Output the [X, Y] coordinate of the center of the cell containing the given text.  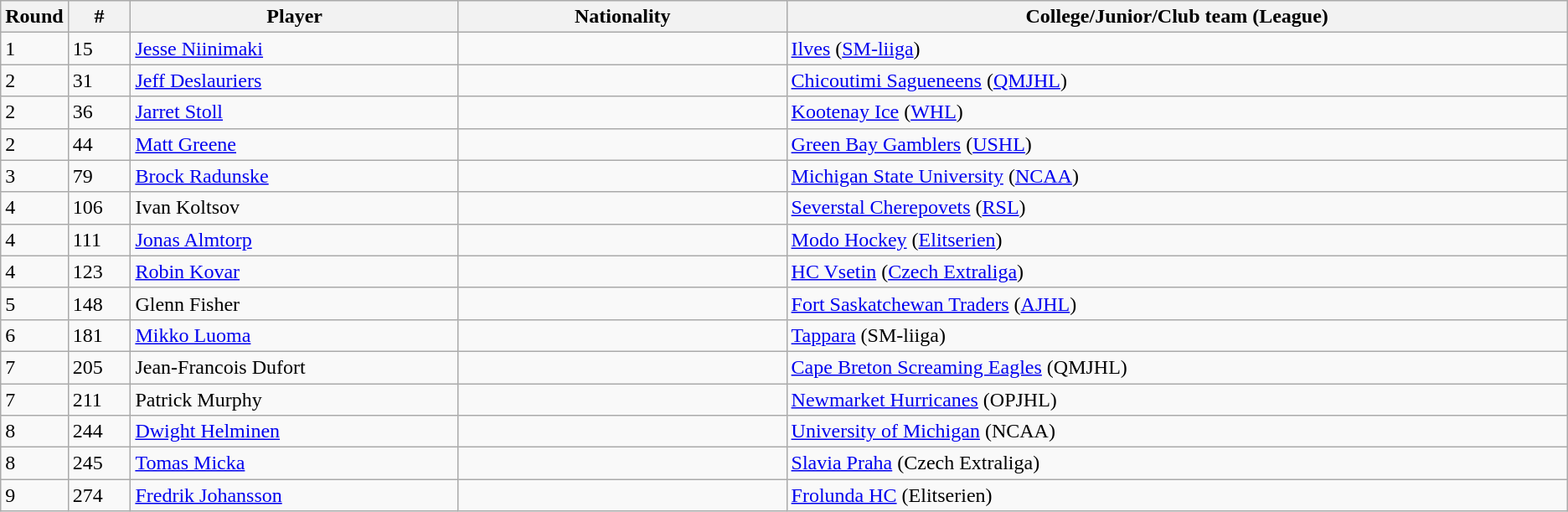
44 [99, 144]
Glenn Fisher [295, 303]
College/Junior/Club team (League) [1177, 17]
244 [99, 432]
Nationality [622, 17]
9 [34, 495]
Ilves (SM-liiga) [1177, 49]
79 [99, 176]
Green Bay Gamblers (USHL) [1177, 144]
Frolunda HC (Elitserien) [1177, 495]
Ivan Koltsov [295, 208]
5 [34, 303]
Jeff Deslauriers [295, 80]
Jonas Almtorp [295, 240]
Michigan State University (NCAA) [1177, 176]
Jesse Niinimaki [295, 49]
Modo Hockey (Elitserien) [1177, 240]
University of Michigan (NCAA) [1177, 432]
245 [99, 463]
123 [99, 272]
Slavia Praha (Czech Extraliga) [1177, 463]
Jean-Francois Dufort [295, 367]
181 [99, 335]
Matt Greene [295, 144]
31 [99, 80]
Patrick Murphy [295, 400]
15 [99, 49]
Tappara (SM-liiga) [1177, 335]
6 [34, 335]
Cape Breton Screaming Eagles (QMJHL) [1177, 367]
Round [34, 17]
Dwight Helminen [295, 432]
Fredrik Johansson [295, 495]
Jarret Stoll [295, 112]
Brock Radunske [295, 176]
3 [34, 176]
Robin Kovar [295, 272]
274 [99, 495]
111 [99, 240]
# [99, 17]
HC Vsetin (Czech Extraliga) [1177, 272]
Player [295, 17]
211 [99, 400]
Mikko Luoma [295, 335]
Kootenay Ice (WHL) [1177, 112]
Severstal Cherepovets (RSL) [1177, 208]
Fort Saskatchewan Traders (AJHL) [1177, 303]
36 [99, 112]
148 [99, 303]
Newmarket Hurricanes (OPJHL) [1177, 400]
205 [99, 367]
106 [99, 208]
Tomas Micka [295, 463]
Chicoutimi Sagueneens (QMJHL) [1177, 80]
1 [34, 49]
